Provide the (x, y) coordinate of the cell's center where the given text is located.  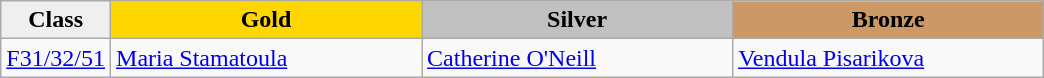
Bronze (888, 20)
Vendula Pisarikova (888, 58)
Catherine O'Neill (578, 58)
Silver (578, 20)
Maria Stamatoula (266, 58)
Class (56, 20)
F31/32/51 (56, 58)
Gold (266, 20)
